Scan for the cell matching the given text and deliver its (x, y) coordinate at center. 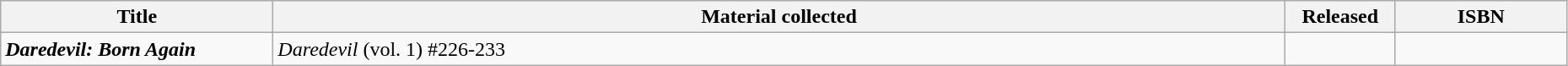
ISBN (1481, 17)
Title (137, 17)
Released (1339, 17)
Material collected (779, 17)
Daredevil (vol. 1) #226-233 (779, 49)
Daredevil: Born Again (137, 49)
